Return (x, y) of the center of cell containing provided text 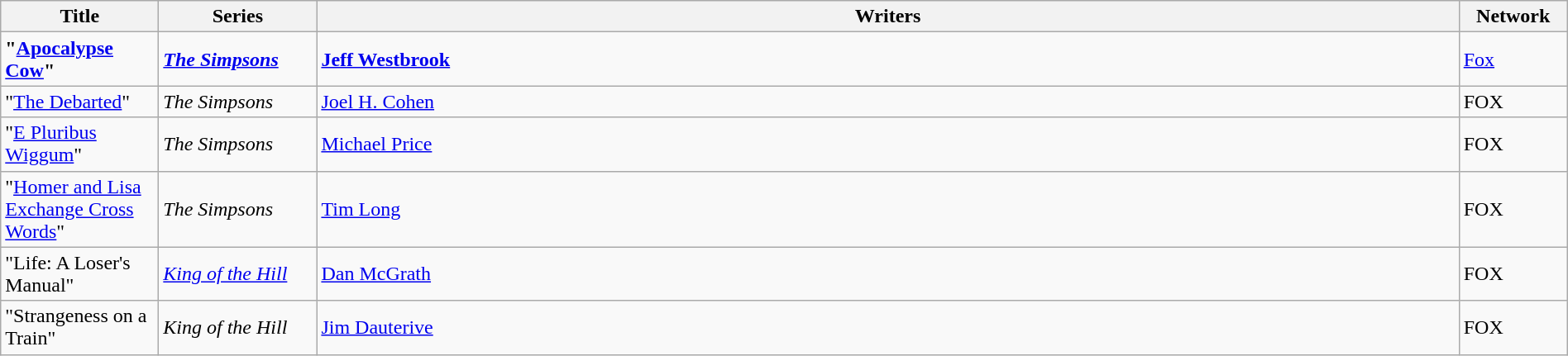
"Life: A Loser's Manual" (79, 274)
Jim Dauterive (888, 327)
Michael Price (888, 144)
Network (1513, 17)
"Apocalypse Cow" (79, 59)
Tim Long (888, 209)
Dan McGrath (888, 274)
Title (79, 17)
Writers (888, 17)
Series (238, 17)
Joel H. Cohen (888, 102)
Jeff Westbrook (888, 59)
Fox (1513, 59)
"Strangeness on a Train" (79, 327)
"E Pluribus Wiggum" (79, 144)
"The Debarted" (79, 102)
"Homer and Lisa Exchange Cross Words" (79, 209)
